Identify which cell holds the provided text, then report its [X, Y] central coordinate. 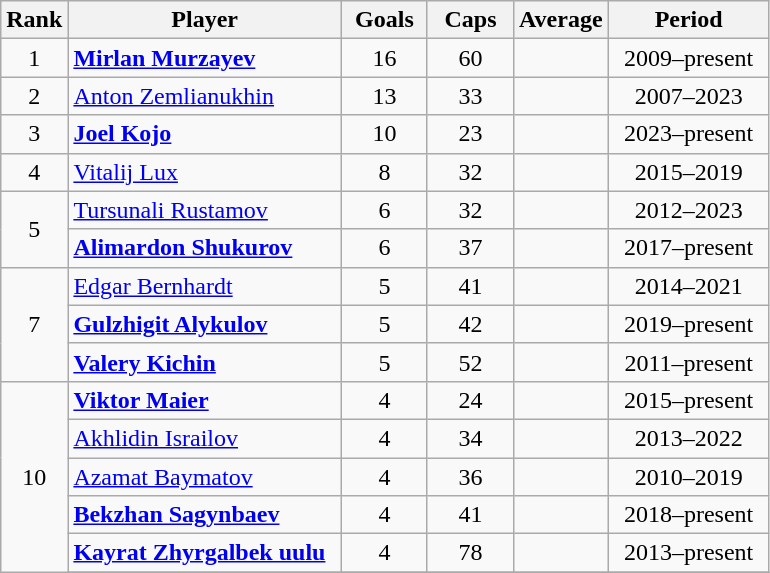
37 [470, 248]
2015–present [688, 400]
16 [384, 58]
2012–2023 [688, 210]
8 [384, 172]
60 [470, 58]
Edgar Bernhardt [205, 286]
7 [34, 324]
Azamat Baymatov [205, 477]
23 [470, 134]
34 [470, 438]
Rank [34, 20]
2 [34, 96]
Caps [470, 20]
Alimardon Shukurov [205, 248]
Goals [384, 20]
42 [470, 324]
2007–2023 [688, 96]
Akhlidin Israilov [205, 438]
24 [470, 400]
2014–2021 [688, 286]
2013–2022 [688, 438]
2013–present [688, 553]
2011–present [688, 362]
Tursunali Rustamov [205, 210]
Valery Kichin [205, 362]
13 [384, 96]
Gulzhigit Alykulov [205, 324]
2015–2019 [688, 172]
Joel Kojo [205, 134]
2010–2019 [688, 477]
Period [688, 20]
2018–present [688, 515]
2017–present [688, 248]
3 [34, 134]
52 [470, 362]
Bekzhan Sagynbaev [205, 515]
Kayrat Zhyrgalbek uulu [205, 553]
Viktor Maier [205, 400]
33 [470, 96]
Anton Zemlianukhin [205, 96]
2019–present [688, 324]
36 [470, 477]
Mirlan Murzayev [205, 58]
Player [205, 20]
Average [562, 20]
Vitalij Lux [205, 172]
78 [470, 553]
2023–present [688, 134]
2009–present [688, 58]
1 [34, 58]
